Extract the (x, y) coordinate from the center of the cell holding the provided text.  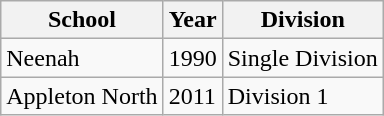
Appleton North (82, 96)
Single Division (302, 58)
Neenah (82, 58)
1990 (192, 58)
Division (302, 20)
School (82, 20)
2011 (192, 96)
Year (192, 20)
Division 1 (302, 96)
